Extract the (x, y) coordinate from the center of the cell holding the provided text.  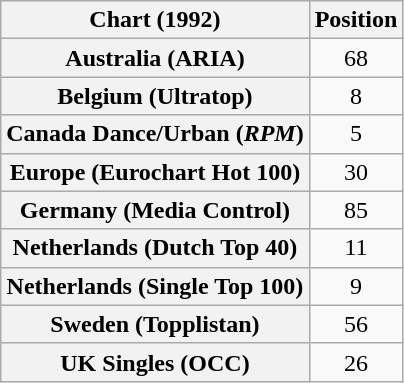
Germany (Media Control) (155, 210)
26 (356, 362)
11 (356, 248)
UK Singles (OCC) (155, 362)
5 (356, 134)
Canada Dance/Urban (RPM) (155, 134)
85 (356, 210)
Europe (Eurochart Hot 100) (155, 172)
Australia (ARIA) (155, 58)
Position (356, 20)
8 (356, 96)
Sweden (Topplistan) (155, 324)
Netherlands (Single Top 100) (155, 286)
68 (356, 58)
Chart (1992) (155, 20)
Netherlands (Dutch Top 40) (155, 248)
Belgium (Ultratop) (155, 96)
30 (356, 172)
56 (356, 324)
9 (356, 286)
